Determine the [x, y] coordinate at the center of the cell enclosing the given text.  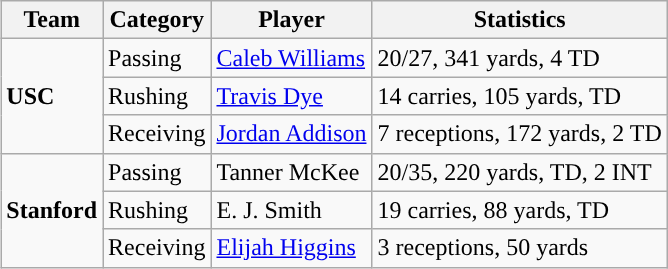
Category [157, 20]
Stanford [52, 210]
Tanner McKee [292, 172]
USC [52, 96]
E. J. Smith [292, 210]
Team [52, 20]
20/27, 341 yards, 4 TD [520, 58]
Player [292, 20]
Statistics [520, 20]
20/35, 220 yards, TD, 2 INT [520, 172]
19 carries, 88 yards, TD [520, 210]
Caleb Williams [292, 58]
7 receptions, 172 yards, 2 TD [520, 134]
Travis Dye [292, 96]
Jordan Addison [292, 134]
14 carries, 105 yards, TD [520, 96]
Elijah Higgins [292, 248]
3 receptions, 50 yards [520, 248]
